Return the (X, Y) coordinate for the center point of the cell that contains the specified text.  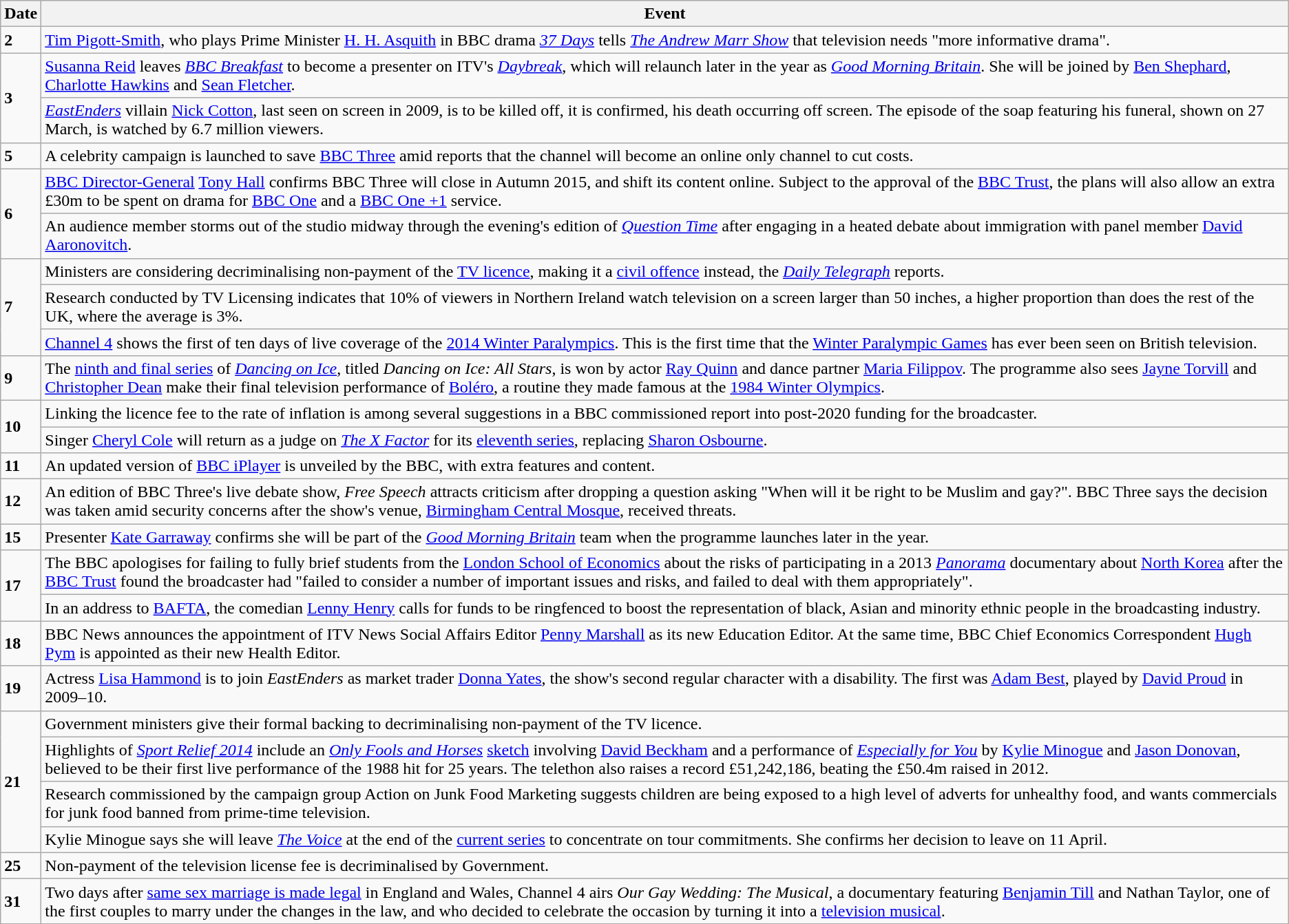
17 (21, 585)
9 (21, 377)
2 (21, 40)
Non-payment of the television license fee is decriminalised by Government. (665, 865)
19 (21, 689)
5 (21, 156)
7 (21, 307)
Event (665, 14)
21 (21, 781)
31 (21, 901)
15 (21, 537)
18 (21, 643)
6 (21, 213)
A celebrity campaign is launched to save BBC Three amid reports that the channel will become an online only channel to cut costs. (665, 156)
An updated version of BBC iPlayer is unveiled by the BBC, with extra features and content. (665, 466)
Singer Cheryl Cole will return as a judge on The X Factor for its eleventh series, replacing Sharon Osbourne. (665, 440)
Government ministers give their formal backing to decriminalising non-payment of the TV licence. (665, 724)
Ministers are considering decriminalising non-payment of the TV licence, making it a civil offence instead, the Daily Telegraph reports. (665, 271)
25 (21, 865)
12 (21, 501)
Presenter Kate Garraway confirms she will be part of the Good Morning Britain team when the programme launches later in the year. (665, 537)
3 (21, 98)
Date (21, 14)
10 (21, 426)
11 (21, 466)
